Return the (x, y) coordinate for the center point of the cell that contains the specified text.  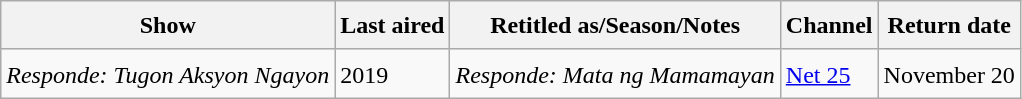
Responde: Tugon Aksyon Ngayon (168, 74)
Return date (949, 26)
Retitled as/Season/Notes (615, 26)
2019 (392, 74)
Net 25 (829, 74)
Channel (829, 26)
Show (168, 26)
Responde: Mata ng Mamamayan (615, 74)
Last aired (392, 26)
November 20 (949, 74)
